Pinpoint the cell where the given text exists, returning its (x, y) midpoint coordinate. 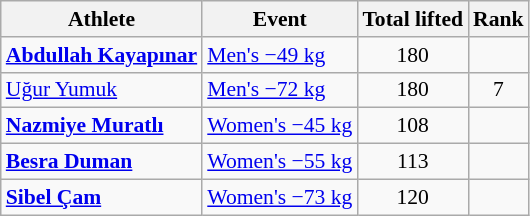
7 (498, 90)
120 (412, 197)
Men's −49 kg (280, 55)
Women's −73 kg (280, 197)
Men's −72 kg (280, 90)
Total lifted (412, 19)
Besra Duman (102, 162)
Sibel Çam (102, 197)
Women's −45 kg (280, 126)
Nazmiye Muratlı (102, 126)
Abdullah Kayapınar (102, 55)
113 (412, 162)
108 (412, 126)
Women's −55 kg (280, 162)
Uğur Yumuk (102, 90)
Rank (498, 19)
Event (280, 19)
Athlete (102, 19)
